Return the (x, y) coordinate for the center point of the cell that contains the specified text.  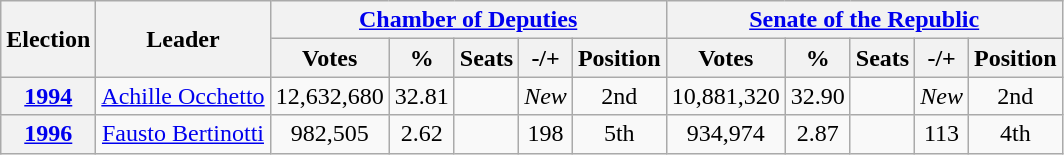
113 (942, 134)
5th (619, 134)
Achille Occhetto (183, 96)
982,505 (330, 134)
2.87 (818, 134)
Leader (183, 39)
Senate of the Republic (864, 20)
198 (546, 134)
1994 (48, 96)
32.81 (422, 96)
1996 (48, 134)
12,632,680 (330, 96)
4th (1015, 134)
10,881,320 (726, 96)
934,974 (726, 134)
Chamber of Deputies (468, 20)
32.90 (818, 96)
Election (48, 39)
Fausto Bertinotti (183, 134)
2.62 (422, 134)
